Detect which cell encompasses the target text, then output its [X, Y] center coordinate. 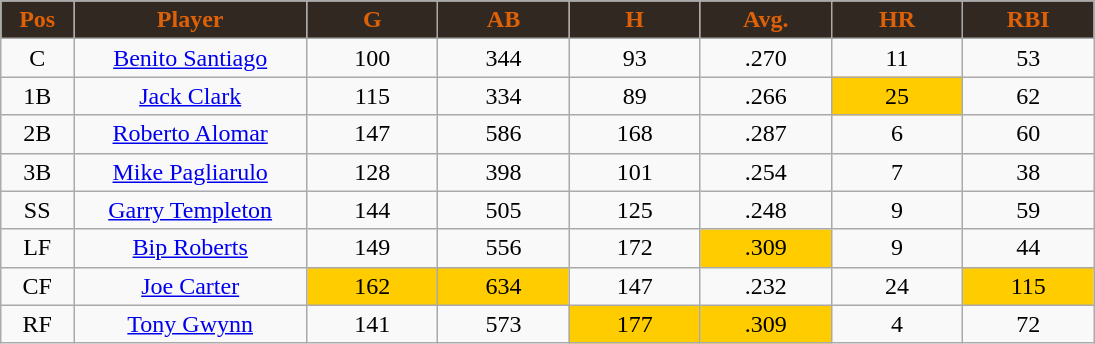
Mike Pagliarulo [190, 172]
HR [896, 20]
172 [634, 248]
505 [504, 210]
.254 [766, 172]
59 [1028, 210]
344 [504, 58]
RF [38, 324]
.248 [766, 210]
586 [504, 134]
Roberto Alomar [190, 134]
125 [634, 210]
141 [372, 324]
Avg. [766, 20]
72 [1028, 324]
LF [38, 248]
177 [634, 324]
60 [1028, 134]
101 [634, 172]
Benito Santiago [190, 58]
C [38, 58]
3B [38, 172]
RBI [1028, 20]
.270 [766, 58]
Player [190, 20]
2B [38, 134]
Joe Carter [190, 286]
38 [1028, 172]
Garry Templeton [190, 210]
44 [1028, 248]
SS [38, 210]
.287 [766, 134]
.266 [766, 96]
Pos [38, 20]
144 [372, 210]
89 [634, 96]
100 [372, 58]
CF [38, 286]
Bip Roberts [190, 248]
398 [504, 172]
4 [896, 324]
149 [372, 248]
AB [504, 20]
556 [504, 248]
162 [372, 286]
634 [504, 286]
168 [634, 134]
.232 [766, 286]
G [372, 20]
7 [896, 172]
128 [372, 172]
25 [896, 96]
H [634, 20]
Jack Clark [190, 96]
6 [896, 134]
53 [1028, 58]
24 [896, 286]
334 [504, 96]
1B [38, 96]
573 [504, 324]
Tony Gwynn [190, 324]
62 [1028, 96]
93 [634, 58]
11 [896, 58]
